Output the [x, y] coordinate of the center of the cell containing the given text.  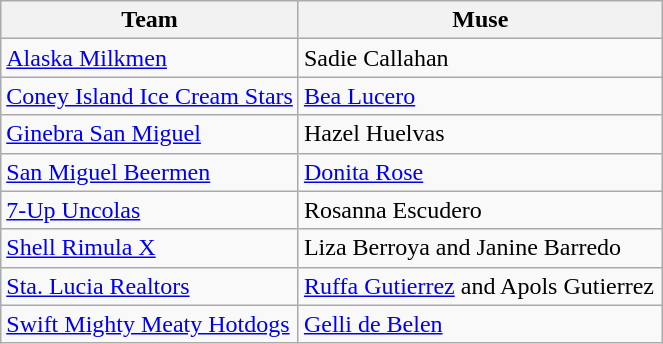
Sadie Callahan [480, 58]
7-Up Uncolas [150, 210]
Gelli de Belen [480, 324]
Rosanna Escudero [480, 210]
San Miguel Beermen [150, 172]
Ruffa Gutierrez and Apols Gutierrez [480, 286]
Team [150, 20]
Donita Rose [480, 172]
Shell Rimula X [150, 248]
Coney Island Ice Cream Stars [150, 96]
Sta. Lucia Realtors [150, 286]
Ginebra San Miguel [150, 134]
Muse [480, 20]
Hazel Huelvas [480, 134]
Liza Berroya and Janine Barredo [480, 248]
Bea Lucero [480, 96]
Alaska Milkmen [150, 58]
Swift Mighty Meaty Hotdogs [150, 324]
